Locate the cell with the specified text and output its [x, y] center coordinate. 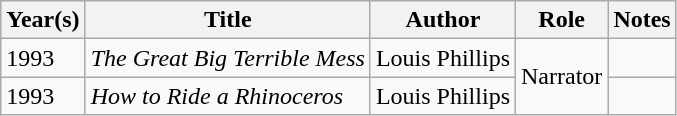
The Great Big Terrible Mess [228, 58]
Year(s) [43, 20]
Narrator [562, 77]
How to Ride a Rhinoceros [228, 96]
Notes [642, 20]
Title [228, 20]
Author [442, 20]
Role [562, 20]
